From the cell containing the given text, extract its center point as (X, Y) coordinate. 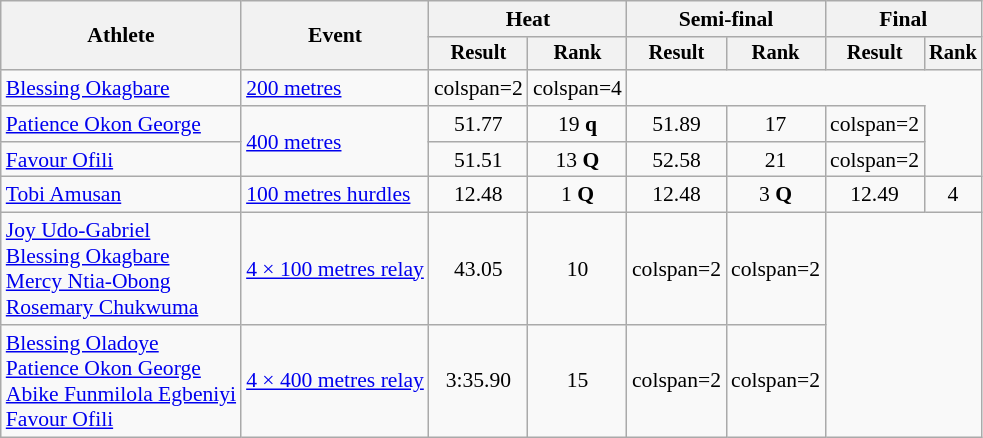
Heat (528, 19)
21 (776, 160)
Joy Udo-GabrielBlessing OkagbareMercy Ntia-ObongRosemary Chukwuma (121, 269)
19 q (578, 124)
Blessing OladoyePatience Okon GeorgeAbike Funmilola EgbeniyiFavour Ofili (121, 381)
51.51 (478, 160)
Final (904, 19)
100 metres hurdles (335, 195)
10 (578, 269)
Semi-final (726, 19)
4 (953, 195)
200 metres (335, 88)
Tobi Amusan (121, 195)
3:35.90 (478, 381)
4 × 400 metres relay (335, 381)
Athlete (121, 36)
51.89 (676, 124)
colspan=4 (578, 88)
400 metres (335, 142)
12.49 (874, 195)
52.58 (676, 160)
4 × 100 metres relay (335, 269)
Patience Okon George (121, 124)
51.77 (478, 124)
15 (578, 381)
43.05 (478, 269)
13 Q (578, 160)
1 Q (578, 195)
Event (335, 36)
Favour Ofili (121, 160)
17 (776, 124)
3 Q (776, 195)
Blessing Okagbare (121, 88)
